From the cell containing the given text, extract its center point as [x, y] coordinate. 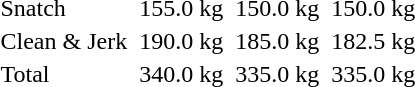
185.0 kg [278, 41]
190.0 kg [182, 41]
